Provide the [x, y] coordinate of the cell's center where the given text is located.  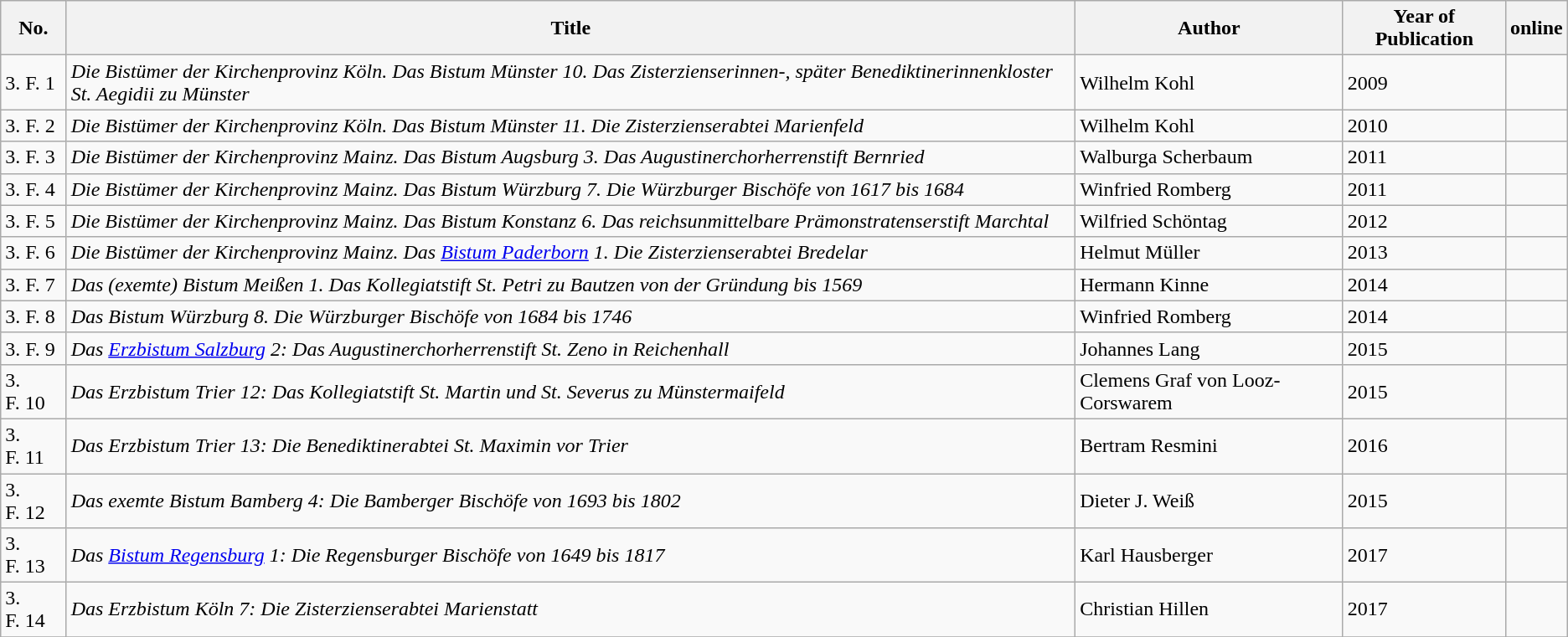
3. F. 10 [34, 392]
3. F. 7 [34, 285]
Karl Hausberger [1210, 556]
2016 [1424, 445]
Bertram Resmini [1210, 445]
Das Erzbistum Trier 12: Das Kollegiatstift St. Martin und St. Severus zu Münstermaifeld [570, 392]
Das Erzbistum Trier 13: Die Benediktinerabtei St. Maximin vor Trier [570, 445]
3. F. 11 [34, 445]
3. F. 5 [34, 221]
Dieter J. Weiß [1210, 501]
Das Bistum Würzburg 8. Die Würzburger Bischöfe von 1684 bis 1746 [570, 316]
Das Erzbistum Salzburg 2: Das Augustinerchorherrenstift St. Zeno in Reichenhall [570, 348]
2013 [1424, 253]
2012 [1424, 221]
Die Bistümer der Kirchenprovinz Mainz. Das Bistum Würzburg 7. Die Würzburger Bischöfe von 1617 bis 1684 [570, 189]
Die Bistümer der Kirchenprovinz Mainz. Das Bistum Augsburg 3. Das Augustinerchorherrenstift Bernried [570, 157]
Das Bistum Regensburg 1: Die Regensburger Bischöfe von 1649 bis 1817 [570, 556]
Wilfried Schöntag [1210, 221]
Year of Publication [1424, 28]
3. F. 6 [34, 253]
Die Bistümer der Kirchenprovinz Köln. Das Bistum Münster 11. Die Zisterzienserabtei Marienfeld [570, 126]
Die Bistümer der Kirchenprovinz Mainz. Das Bistum Konstanz 6. Das reichsunmittelbare Prämonstratenserstift Marchtal [570, 221]
2010 [1424, 126]
3. F. 4 [34, 189]
Christian Hillen [1210, 609]
3. F. 13 [34, 556]
Johannes Lang [1210, 348]
3. F. 1 [34, 82]
3. F. 3 [34, 157]
3. F. 14 [34, 609]
Title [570, 28]
Das exemte Bistum Bamberg 4: Die Bamberger Bischöfe von 1693 bis 1802 [570, 501]
Helmut Müller [1210, 253]
Author [1210, 28]
Die Bistümer der Kirchenprovinz Mainz. Das Bistum Paderborn 1. Die Zisterzienserabtei Bredelar [570, 253]
online [1536, 28]
Das Erzbistum Köln 7: Die Zisterzienserabtei Marienstatt [570, 609]
3. F. 9 [34, 348]
3. F. 8 [34, 316]
Walburga Scherbaum [1210, 157]
2009 [1424, 82]
Das (exemte) Bistum Meißen 1. Das Kollegiatstift St. Petri zu Bautzen von der Gründung bis 1569 [570, 285]
3. F. 12 [34, 501]
Die Bistümer der Kirchenprovinz Köln. Das Bistum Münster 10. Das Zisterzienserinnen-, später Benediktinerinnenkloster St. Aegidii zu Münster [570, 82]
3. F. 2 [34, 126]
No. [34, 28]
Hermann Kinne [1210, 285]
Clemens Graf von Looz-Corswarem [1210, 392]
